Search for the cell housing the specified text and yield its [x, y] center coordinate. 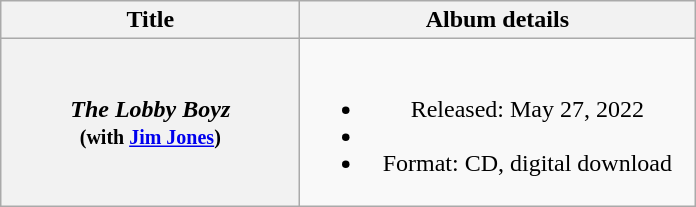
Album details [498, 20]
Released: May 27, 2022Format: CD, digital download [498, 122]
Title [150, 20]
The Lobby Boyz(with Jim Jones) [150, 122]
